Extract the [X, Y] coordinate from the center of the cell holding the provided text.  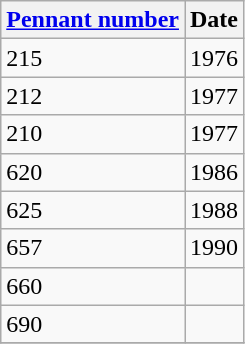
660 [93, 286]
690 [93, 324]
620 [93, 172]
210 [93, 134]
657 [93, 248]
625 [93, 210]
1976 [214, 58]
1986 [214, 172]
Date [214, 20]
212 [93, 96]
1988 [214, 210]
215 [93, 58]
1990 [214, 248]
Pennant number [93, 20]
